From the cell containing the given text, extract its center point as (X, Y) coordinate. 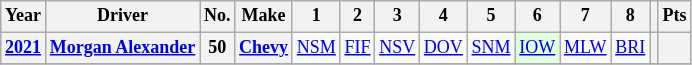
IOW (538, 48)
Make (264, 16)
4 (444, 16)
50 (218, 48)
7 (586, 16)
FIF (358, 48)
NSM (316, 48)
1 (316, 16)
6 (538, 16)
5 (491, 16)
DOV (444, 48)
3 (398, 16)
No. (218, 16)
NSV (398, 48)
SNM (491, 48)
Morgan Alexander (122, 48)
2021 (24, 48)
MLW (586, 48)
Driver (122, 16)
Year (24, 16)
BRI (630, 48)
8 (630, 16)
Pts (674, 16)
Chevy (264, 48)
2 (358, 16)
